Return [X, Y] of the center of cell containing provided text 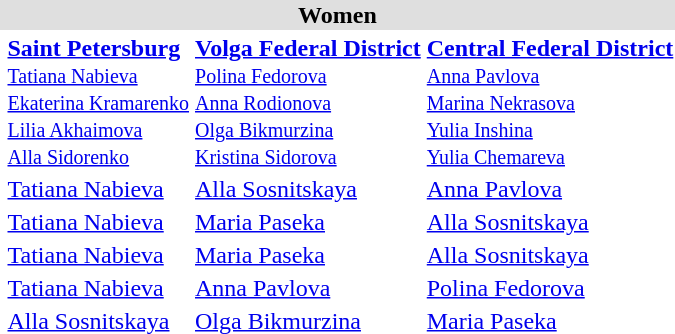
Volga Federal DistrictPolina FedorovaAnna RodionovaOlga BikmurzinaKristina Sidorova [308, 102]
Polina Fedorova [550, 288]
Women [338, 15]
Saint PetersburgTatiana NabievaEkaterina KramarenkoLilia AkhaimovaAlla Sidorenko [98, 102]
Central Federal DistrictAnna PavlovaMarina NekrasovaYulia InshinaYulia Chemareva [550, 102]
